For the text-containing cell, return its midpoint in (X, Y) coordinate format. 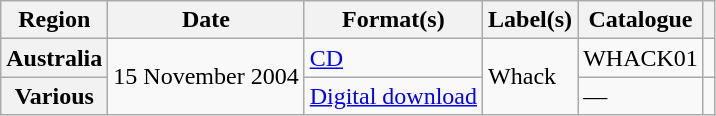
Catalogue (641, 20)
WHACK01 (641, 58)
Whack (530, 77)
Region (54, 20)
Australia (54, 58)
— (641, 96)
Label(s) (530, 20)
15 November 2004 (206, 77)
Date (206, 20)
Various (54, 96)
Format(s) (393, 20)
Digital download (393, 96)
CD (393, 58)
